From the cell containing the given text, extract its center point as [X, Y] coordinate. 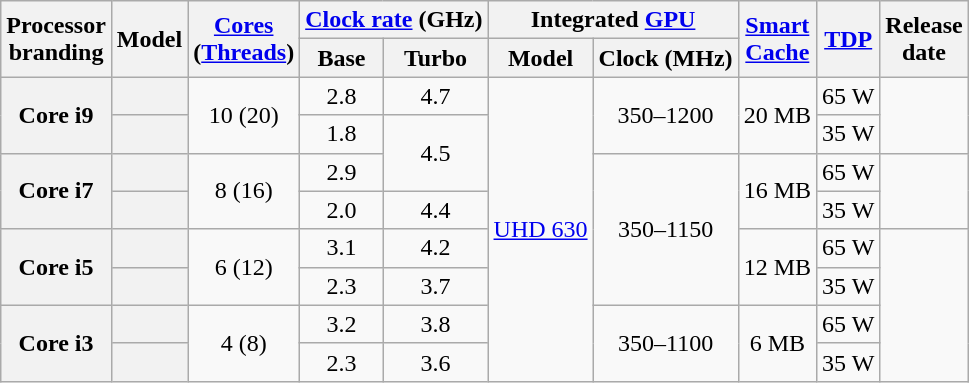
4.4 [436, 210]
8 (16) [244, 191]
3.2 [342, 324]
TDP [848, 39]
Processorbranding [56, 39]
10 (20) [244, 115]
Cores(Threads) [244, 39]
3.1 [342, 248]
Releasedate [924, 39]
3.8 [436, 324]
350–1150 [666, 229]
3.6 [436, 362]
2.9 [342, 172]
2.0 [342, 210]
Base [342, 58]
Clock rate (GHz) [394, 20]
SmartCache [777, 39]
2.8 [342, 96]
UHD 630 [540, 229]
6 MB [777, 343]
Core i5 [56, 267]
12 MB [777, 267]
Turbo [436, 58]
4.2 [436, 248]
Core i9 [56, 115]
3.7 [436, 286]
4.5 [436, 153]
Clock (MHz) [666, 58]
Core i3 [56, 343]
4 (8) [244, 343]
350–1100 [666, 343]
4.7 [436, 96]
20 MB [777, 115]
16 MB [777, 191]
6 (12) [244, 267]
Integrated GPU [613, 20]
350–1200 [666, 115]
Core i7 [56, 191]
1.8 [342, 134]
